Scan for the cell matching the given text and deliver its [x, y] coordinate at center. 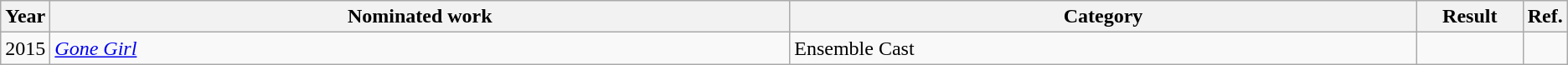
Result [1469, 17]
Nominated work [420, 17]
2015 [25, 48]
Year [25, 17]
Ref. [1545, 17]
Gone Girl [420, 48]
Category [1104, 17]
Ensemble Cast [1104, 48]
